Return the (X, Y) coordinate for the center point of the cell that contains the specified text.  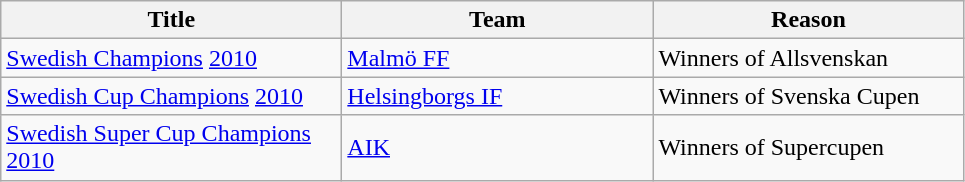
Team (498, 20)
Malmö FF (498, 58)
Reason (808, 20)
Winners of Allsvenskan (808, 58)
Swedish Champions 2010 (172, 58)
Title (172, 20)
Winners of Supercupen (808, 148)
Winners of Svenska Cupen (808, 96)
AIK (498, 148)
Helsingborgs IF (498, 96)
Swedish Cup Champions 2010 (172, 96)
Swedish Super Cup Champions 2010 (172, 148)
